Identify which cell holds the provided text, then report its [X, Y] central coordinate. 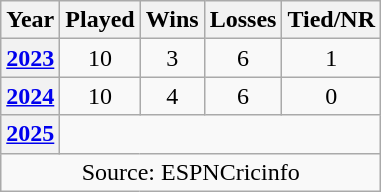
Year [30, 20]
Played [100, 20]
Tied/NR [332, 20]
1 [332, 58]
2023 [30, 58]
3 [172, 58]
4 [172, 96]
2025 [30, 134]
Losses [243, 20]
Wins [172, 20]
2024 [30, 96]
Source: ESPNCricinfo [191, 172]
0 [332, 96]
